Identify which cell holds the provided text, then report its [x, y] central coordinate. 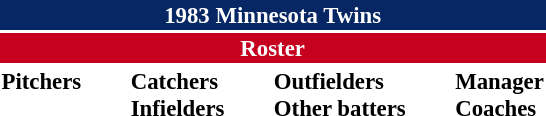
1983 Minnesota Twins [272, 15]
Roster [272, 48]
